Pinpoint the cell where the given text exists, returning its [x, y] midpoint coordinate. 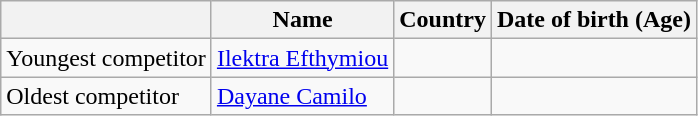
Date of birth (Age) [594, 20]
Ilektra Efthymiou [302, 58]
Name [302, 20]
Youngest competitor [106, 58]
Country [443, 20]
Dayane Camilo [302, 96]
Oldest competitor [106, 96]
